Search for the cell housing the specified text and yield its [X, Y] center coordinate. 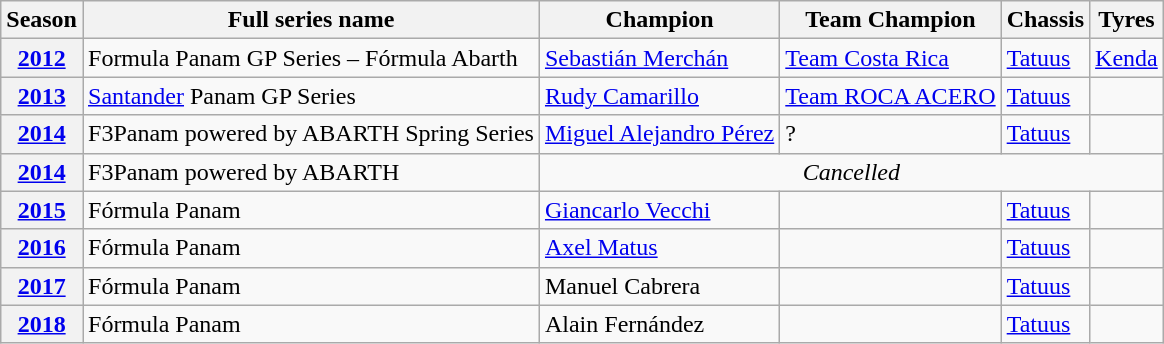
Season [42, 20]
Miguel Alejandro Pérez [659, 134]
Team ROCA ACERO [890, 96]
Full series name [310, 20]
Team Costa Rica [890, 58]
2018 [42, 324]
F3Panam powered by ABARTH Spring Series [310, 134]
Manuel Cabrera [659, 286]
2017 [42, 286]
2016 [42, 248]
Rudy Camarillo [659, 96]
2015 [42, 210]
? [890, 134]
Champion [659, 20]
Chassis [1045, 20]
Cancelled [851, 172]
Formula Panam GP Series – Fórmula Abarth [310, 58]
Giancarlo Vecchi [659, 210]
2013 [42, 96]
Alain Fernández [659, 324]
Team Champion [890, 20]
Kenda [1127, 58]
F3Panam powered by ABARTH [310, 172]
Tyres [1127, 20]
Axel Matus [659, 248]
Sebastián Merchán [659, 58]
Santander Panam GP Series [310, 96]
2012 [42, 58]
